Find where the given text appears and provide that cell's center as (x, y) coordinate. 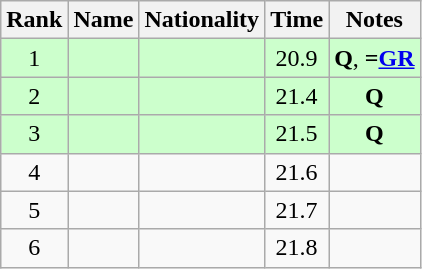
Notes (374, 20)
Name (104, 20)
21.7 (297, 210)
21.4 (297, 96)
5 (34, 210)
Q, =GR (374, 58)
21.5 (297, 134)
4 (34, 172)
21.8 (297, 248)
Time (297, 20)
1 (34, 58)
Nationality (202, 20)
2 (34, 96)
Rank (34, 20)
6 (34, 248)
20.9 (297, 58)
3 (34, 134)
21.6 (297, 172)
